Find where the given text appears and provide that cell's center as [X, Y] coordinate. 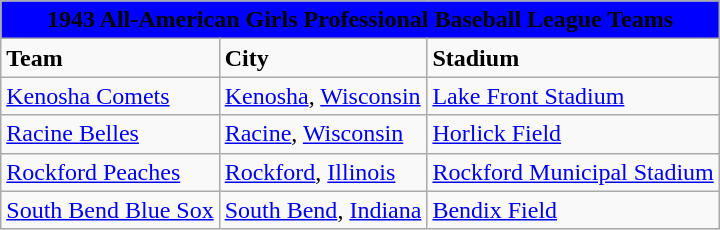
Rockford Peaches [110, 172]
Racine Belles [110, 134]
1943 All-American Girls Professional Baseball League Teams [360, 20]
City [323, 58]
Rockford, Illinois [323, 172]
Bendix Field [573, 210]
Horlick Field [573, 134]
South Bend, Indiana [323, 210]
Racine, Wisconsin [323, 134]
South Bend Blue Sox [110, 210]
Lake Front Stadium [573, 96]
Stadium [573, 58]
Kenosha, Wisconsin [323, 96]
Team [110, 58]
Rockford Municipal Stadium [573, 172]
Kenosha Comets [110, 96]
